Detect which cell encompasses the target text, then output its [X, Y] center coordinate. 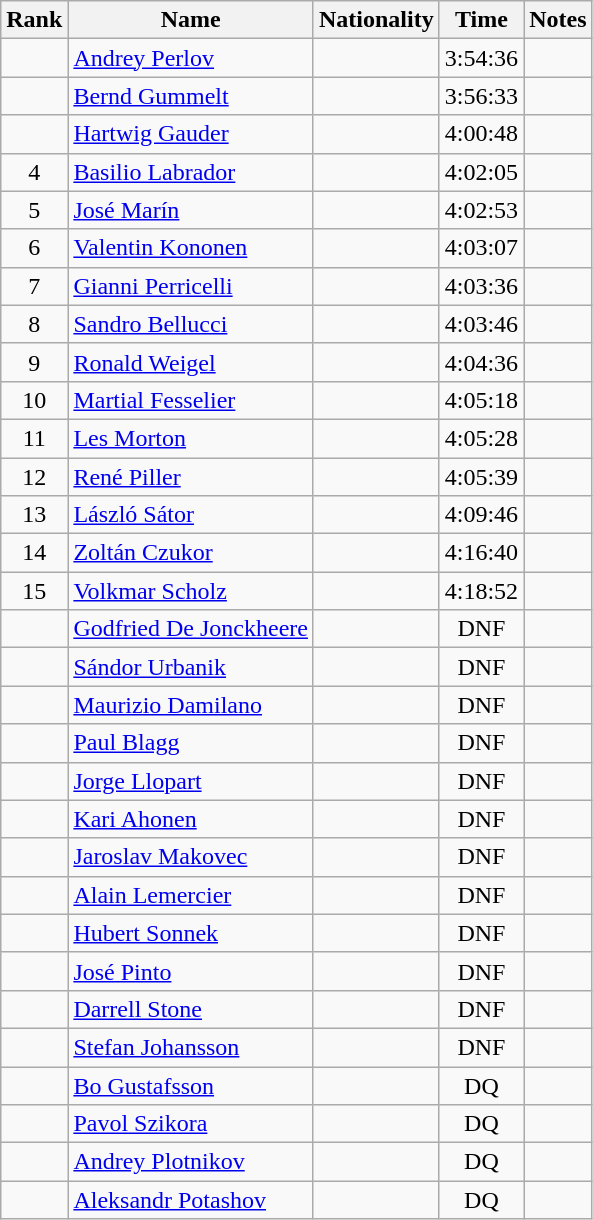
4 [34, 172]
10 [34, 400]
4:05:18 [481, 400]
Paul Blagg [191, 743]
Andrey Perlov [191, 58]
4:18:52 [481, 591]
7 [34, 286]
Bernd Gummelt [191, 96]
Godfried De Jonckheere [191, 629]
4:03:36 [481, 286]
Valentin Kononen [191, 248]
9 [34, 362]
4:02:53 [481, 210]
4:03:46 [481, 324]
Hartwig Gauder [191, 134]
4:16:40 [481, 553]
Sandro Bellucci [191, 324]
José Marín [191, 210]
Pavol Szikora [191, 1124]
Zoltán Czukor [191, 553]
4:04:36 [481, 362]
René Piller [191, 477]
Alain Lemercier [191, 895]
4:05:39 [481, 477]
Sándor Urbanik [191, 667]
8 [34, 324]
4:05:28 [481, 438]
Time [481, 20]
Stefan Johansson [191, 1047]
4:09:46 [481, 515]
Volkmar Scholz [191, 591]
12 [34, 477]
Les Morton [191, 438]
4:03:07 [481, 248]
Jaroslav Makovec [191, 857]
15 [34, 591]
Hubert Sonnek [191, 933]
Bo Gustafsson [191, 1085]
Gianni Perricelli [191, 286]
Jorge Llopart [191, 781]
Martial Fesselier [191, 400]
3:56:33 [481, 96]
13 [34, 515]
José Pinto [191, 971]
Name [191, 20]
Andrey Plotnikov [191, 1162]
Aleksandr Potashov [191, 1200]
Rank [34, 20]
Nationality [376, 20]
11 [34, 438]
5 [34, 210]
6 [34, 248]
Basilio Labrador [191, 172]
Ronald Weigel [191, 362]
Notes [558, 20]
14 [34, 553]
3:54:36 [481, 58]
László Sátor [191, 515]
Maurizio Damilano [191, 705]
Darrell Stone [191, 1009]
4:00:48 [481, 134]
4:02:05 [481, 172]
Kari Ahonen [191, 819]
